Determine the (x, y) coordinate at the center of the cell enclosing the given text.  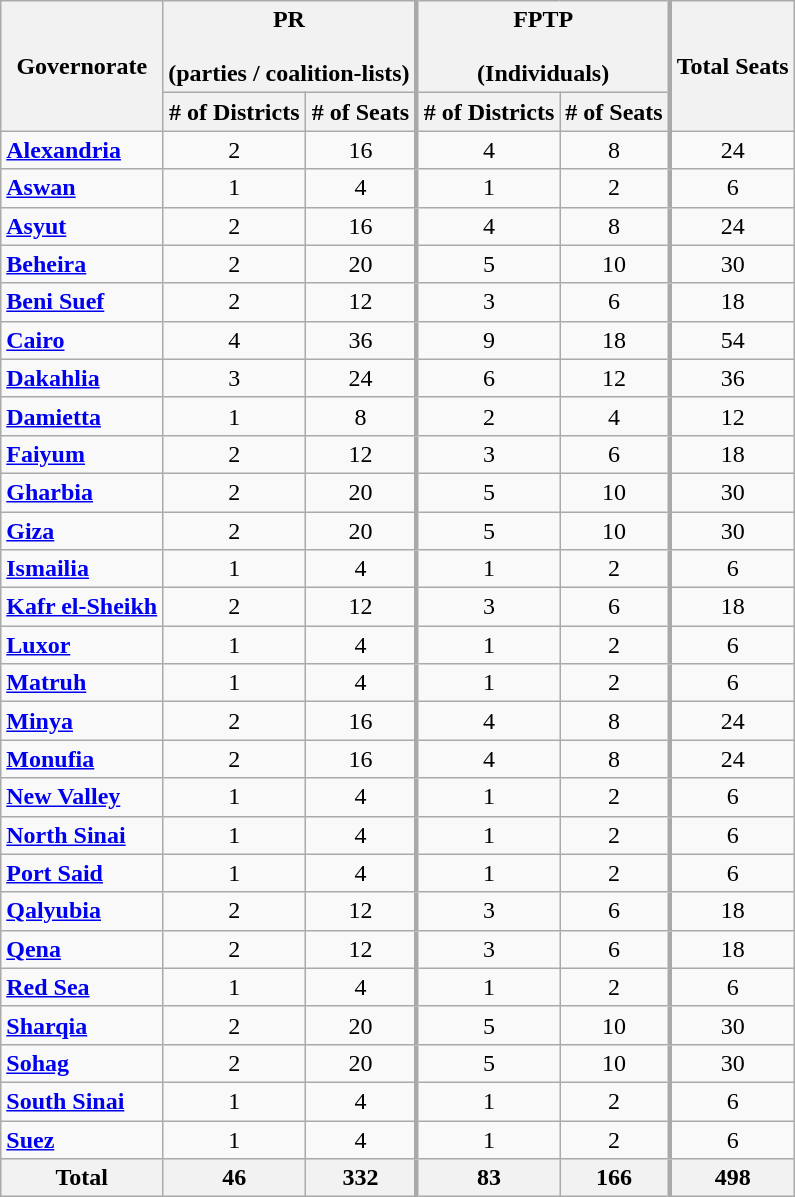
Kafr el-Sheikh (82, 607)
Gharbia (82, 492)
Qena (82, 949)
Dakahlia (82, 378)
New Valley (82, 797)
Monufia (82, 759)
498 (732, 1178)
Qalyubia (82, 911)
Suez (82, 1139)
Total Seats (732, 66)
Aswan (82, 188)
Giza (82, 531)
Beni Suef (82, 302)
Minya (82, 721)
46 (234, 1178)
Sohag (82, 1063)
Alexandria (82, 150)
Matruh (82, 683)
Port Said (82, 873)
Faiyum (82, 454)
Luxor (82, 645)
9 (488, 340)
Asyut (82, 226)
Total (82, 1178)
54 (732, 340)
Damietta (82, 416)
South Sinai (82, 1101)
Sharqia (82, 1025)
83 (488, 1178)
Red Sea (82, 987)
North Sinai (82, 835)
FPTP (Individuals) (544, 47)
166 (615, 1178)
Cairo (82, 340)
PR (parties / coalition-lists) (290, 47)
Beheira (82, 264)
Ismailia (82, 569)
Governorate (82, 66)
332 (362, 1178)
